Determine the [x, y] coordinate at the center of the cell enclosing the given text.  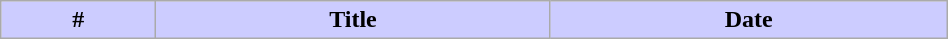
Date [748, 20]
Title [353, 20]
# [78, 20]
